Return the (X, Y) coordinate for the center point of the cell that contains the specified text.  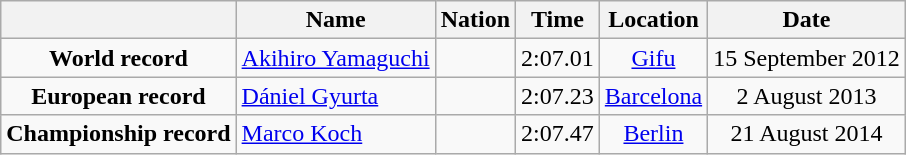
2 August 2013 (807, 96)
Time (558, 20)
2:07.47 (558, 134)
21 August 2014 (807, 134)
Date (807, 20)
Nation (475, 20)
Barcelona (653, 96)
World record (118, 58)
Dániel Gyurta (336, 96)
Name (336, 20)
Gifu (653, 58)
Location (653, 20)
Marco Koch (336, 134)
15 September 2012 (807, 58)
Akihiro Yamaguchi (336, 58)
2:07.23 (558, 96)
European record (118, 96)
2:07.01 (558, 58)
Championship record (118, 134)
Berlin (653, 134)
